Return [X, Y] of the center of cell containing provided text 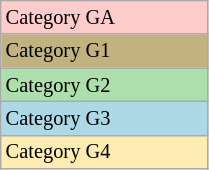
Category G1 [104, 51]
Category G2 [104, 85]
Category G3 [104, 118]
Category GA [104, 17]
Category G4 [104, 152]
